Scan for the cell matching the given text and deliver its [x, y] coordinate at center. 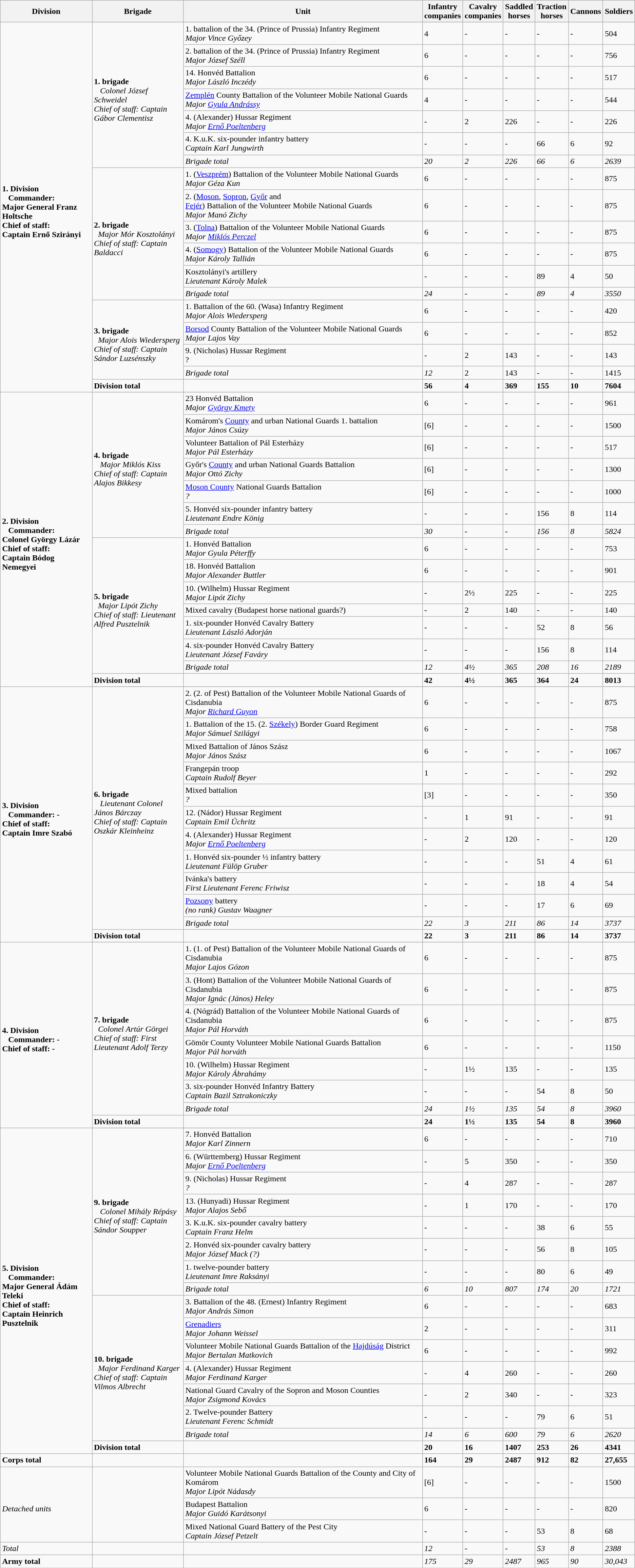
Soldiers [619, 12]
105 [619, 1249]
Frangepán troop Captain Rudolf Beyer [303, 773]
311 [619, 1328]
4341 [619, 1447]
68 [619, 1531]
80 [552, 1271]
10. brigade Major Ferdinand KargerChief of staff: Captain Vilmos Albrecht [138, 1368]
323 [619, 1395]
27,655 [619, 1460]
3. brigade Major Alois WiederspergChief of staff: Captain Sándor Luzsénszky [138, 340]
Detached units [46, 1504]
1407 [519, 1447]
Army total [46, 1561]
30,043 [619, 1561]
Volunteer Mobile National Guards Battalion of the County and City of Komárom Major Lipót Nádasdy [303, 1482]
Brigade [138, 12]
5. brigade Major Lipót ZichyChief of staff: Lieutenant Alfred Pusztelnik [138, 605]
Győr's County and urban National Guards Battalion Major Ottó Zichy [303, 470]
364 [552, 680]
92 [619, 144]
13. (Hunyadi) Hussar Regiment Major Alajos Sebő [303, 1205]
10. (Wilhelm) Hussar Regiment Major Lipót Zichy [303, 592]
340 [519, 1395]
Komárom's County and urban National Guards 1. battalion Major János Csúzy [303, 425]
2189 [619, 667]
42 [442, 680]
2. Division Commander:Colonel György LázárChief of staff:Captain Bódog Nemegyei [46, 539]
2639 [619, 161]
683 [619, 1307]
992 [619, 1351]
Budapest Battalion Major Guidó Karátsonyi [303, 1509]
Mixed cavalry (Budapest horse national guards?) [303, 610]
4. (Nógrád) Battalion of the Volunteer Mobile National Guards of Cisdanubia Major Pál Horváth [303, 1020]
Moson County National Guards Battalion ? [303, 491]
Grenadiers Major Johann Weissel [303, 1328]
Gömör County Volunteer Mobile National Guards Battalion Major Pál horváth [303, 1047]
Volunteer Mobile National Guards Battalion of the Hajdúság District Major Bertalan Matkovich [303, 1351]
2. (2. of Pest) Battalion of the Volunteer Mobile National Guards of Cisdanubia Major Richard Guyon [303, 702]
5. Division Commander:Major General Ádám TelekiChief of staff:Captain Heinrich Pusztelnik [46, 1291]
961 [619, 403]
4. (Somogy) Battalion of the Volunteer Mobile National Guards Major Károly Tallián [303, 254]
2620 [619, 1434]
61 [619, 861]
1. brigade Colonel József SchweidelChief of staff: Captain Gábor Clementisz [138, 95]
Saddled horses [519, 12]
1. six-pounder Honvéd Cavalry Battery Lieutenant László Adorján [303, 628]
Kosztolányi's artillery Lieutenant Károly Malek [303, 276]
5. Honvéd six-pounder infantry battery Lieutenant Endre König [303, 514]
1. twelve-pounder battery Lieutenant Imre Raksányi [303, 1271]
Ivánka's battery First Lieutenant Ferenc Friwisz [303, 883]
3. (Tolna) Battalion of the Volunteer Mobile National Guards Major Miklós Perczel [303, 232]
710 [619, 1139]
6. (Württemberg) Hussar Regiment Major Ernő Poeltenberg [303, 1161]
600 [519, 1434]
2388 [619, 1548]
1. Battalion of the 60. (Wasa) Infantry Regiment Major Alois Wiedersperg [303, 311]
Mixed National Guard Battery of the Pest City Captain József Petzelt [303, 1531]
18. Honvéd Battalion Major Alexander Buttler [303, 571]
1. battalion of the 34. (Prince of Prussia) Infantry Regiment Major Vince Győzey [303, 33]
1721 [619, 1289]
Traction horses [552, 12]
10. (Wilhelm) Hussar Regiment Major Károly Ábrahámy [303, 1069]
253 [552, 1447]
Borsod County Battalion of the Volunteer Mobile National Guards Major Lajos Vay [303, 333]
1. (1. of Pest) Battalion of the Volunteer Mobile National Guards of Cisdanubia Major Lajos Gózon [303, 958]
30 [442, 531]
7. Honvéd Battalion Major Karl Zinnern [303, 1139]
4. Division Commander: -Chief of staff: - [46, 1035]
2½ [483, 592]
6. brigade Lieutenant Colonel János BárczayChief of staff: Captain Oszkár Kleinheinz [138, 808]
7604 [619, 386]
544 [619, 100]
Mixed Battalion of János Szász Major János Szász [303, 751]
1. Honvéd six-pounder ½ infantry battery Lieutenant Fülöp Gruber [303, 861]
8013 [619, 680]
1. Battalion of the 15. (2. Székely) Border Guard Regiment Major Sámuel Szilágyi [303, 729]
26 [586, 1447]
758 [619, 729]
2. (Moson, Sopron, Győr andFejér) Battalion of the Volunteer Mobile National Guards Major Manó Zichy [303, 205]
49 [619, 1271]
9. brigade Colonel Mihály RépásyChief of staff: Captain Sándor Soupper [138, 1212]
12. (Nádor) Hussar Regiment Captain Emil Üchritz [303, 817]
164 [442, 1460]
4. K.u.K. six-pounder infantry battery Captain Karl Jungwirth [303, 144]
3. Division Commander: -Chief of staff:Captain Imre Szabó [46, 815]
1000 [619, 491]
Volunteer Battalion of Pál Esterházy Major Pál Esterházy [303, 447]
3. Battalion of the 48. (Ernest) Infantry Regiment Major András Simon [303, 1307]
901 [619, 571]
504 [619, 33]
753 [619, 548]
175 [442, 1561]
2. brigade Major Mór KosztolányiChief of staff: Captain Baldacci [138, 234]
Division [46, 12]
174 [552, 1289]
852 [619, 333]
7. brigade Colonel Artúr GörgeiChief of staff: First Lieutenant Adolf Terzy [138, 1029]
Pozsony battery (no rank) Gustav Waagner [303, 905]
23 Honvéd Battalion Major György Kmety [303, 403]
807 [519, 1289]
69 [619, 905]
3. (Hont) Battalion of the Volunteer Mobile National Guards of Cisdanubia Major Ignác (János) Heley [303, 989]
1150 [619, 1047]
Cavalry companies [483, 12]
17 [552, 905]
82 [586, 1460]
292 [619, 773]
55 [619, 1227]
1067 [619, 751]
Total [46, 1548]
1. Division Commander:Major General Franz HoltscheChief of staff:Captain Ernő Szirányi [46, 207]
90 [586, 1561]
5824 [619, 531]
Mixed battalion ? [303, 795]
National Guard Cavalry of the Sopron and Moson Counties Major Zsigmond Kovács [303, 1395]
4. six-pounder Honvéd Cavalry Battery Lieutenant József Faváry [303, 650]
3. six-pounder Honvéd Infantry Battery Captain Bazil Sztrakoniczky [303, 1091]
2. Twelve-pounder Battery Lieutenant Ferenc Schmidt [303, 1417]
820 [619, 1509]
3550 [619, 294]
18 [552, 883]
1300 [619, 470]
5 [483, 1161]
2. battalion of the 34. (Prince of Prussia) Infantry Regiment Major József Széll [303, 56]
155 [552, 386]
4. (Alexander) Hussar Regiment Major Ferdinand Karger [303, 1373]
965 [552, 1561]
52 [552, 628]
Cannons [586, 12]
Infantry companies [442, 12]
1. Honvéd Battalion Major Gyula Péterffy [303, 548]
Unit [303, 12]
2. Honvéd six-pounder cavalry battery Major József Mack (?) [303, 1249]
912 [552, 1460]
1415 [619, 373]
38 [552, 1227]
208 [552, 667]
756 [619, 56]
14. Honvéd Battalion Major László Inczédy [303, 77]
369 [519, 386]
[3] [442, 795]
3. K.u.K. six-pounder cavalry battery Captain Franz Helm [303, 1227]
Corps total [46, 1460]
1. (Veszprém) Battalion of the Volunteer Mobile National Guards Major Géza Kun [303, 178]
4. brigade Major Miklós KissChief of staff: Captain Alajos Bikkesy [138, 465]
Zemplén County Battalion of the Volunteer Mobile National Guards Major Gyula Andrássy [303, 100]
420 [619, 311]
